Output the [x, y] coordinate of the center of the cell containing the given text.  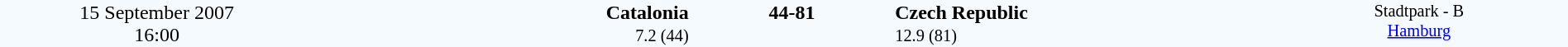
44-81 [791, 12]
7.2 (44) [501, 36]
Catalonia [501, 12]
Stadtpark - B Hamburg [1419, 23]
15 September 200716:00 [157, 23]
12.9 (81) [1082, 36]
Czech Republic [1082, 12]
